Output the [x, y] coordinate of the center of the cell containing the given text.  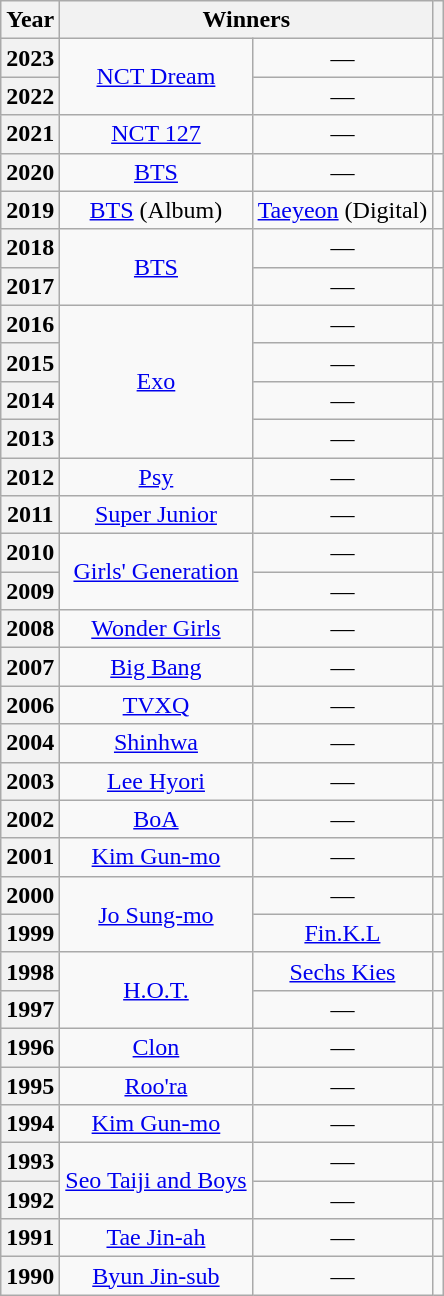
Tae Jin-ah [156, 1238]
2013 [30, 438]
2012 [30, 477]
1995 [30, 1085]
1992 [30, 1200]
Psy [156, 477]
2003 [30, 781]
Wonder Girls [156, 629]
Taeyeon (Digital) [342, 210]
2014 [30, 400]
2018 [30, 248]
1996 [30, 1047]
2011 [30, 515]
NCT 127 [156, 134]
2009 [30, 591]
2020 [30, 172]
2008 [30, 629]
1998 [30, 971]
Jo Sung-mo [156, 914]
2021 [30, 134]
2016 [30, 324]
2006 [30, 705]
Seo Taiji and Boys [156, 1181]
2023 [30, 58]
Byun Jin-sub [156, 1276]
Super Junior [156, 515]
TVXQ [156, 705]
Winners [246, 20]
2015 [30, 362]
NCT Dream [156, 77]
2007 [30, 667]
H.O.T. [156, 990]
2010 [30, 553]
Fin.K.L [342, 933]
2017 [30, 286]
BTS (Album) [156, 210]
2004 [30, 743]
1999 [30, 933]
1993 [30, 1162]
2022 [30, 96]
2019 [30, 210]
Year [30, 20]
Girls' Generation [156, 572]
1997 [30, 1009]
1991 [30, 1238]
Roo'ra [156, 1085]
Big Bang [156, 667]
1990 [30, 1276]
Exo [156, 381]
Sechs Kies [342, 971]
1994 [30, 1124]
2002 [30, 819]
2001 [30, 857]
BoA [156, 819]
Clon [156, 1047]
2000 [30, 895]
Shinhwa [156, 743]
Lee Hyori [156, 781]
